Output the [x, y] coordinate of the center of the cell containing the given text.  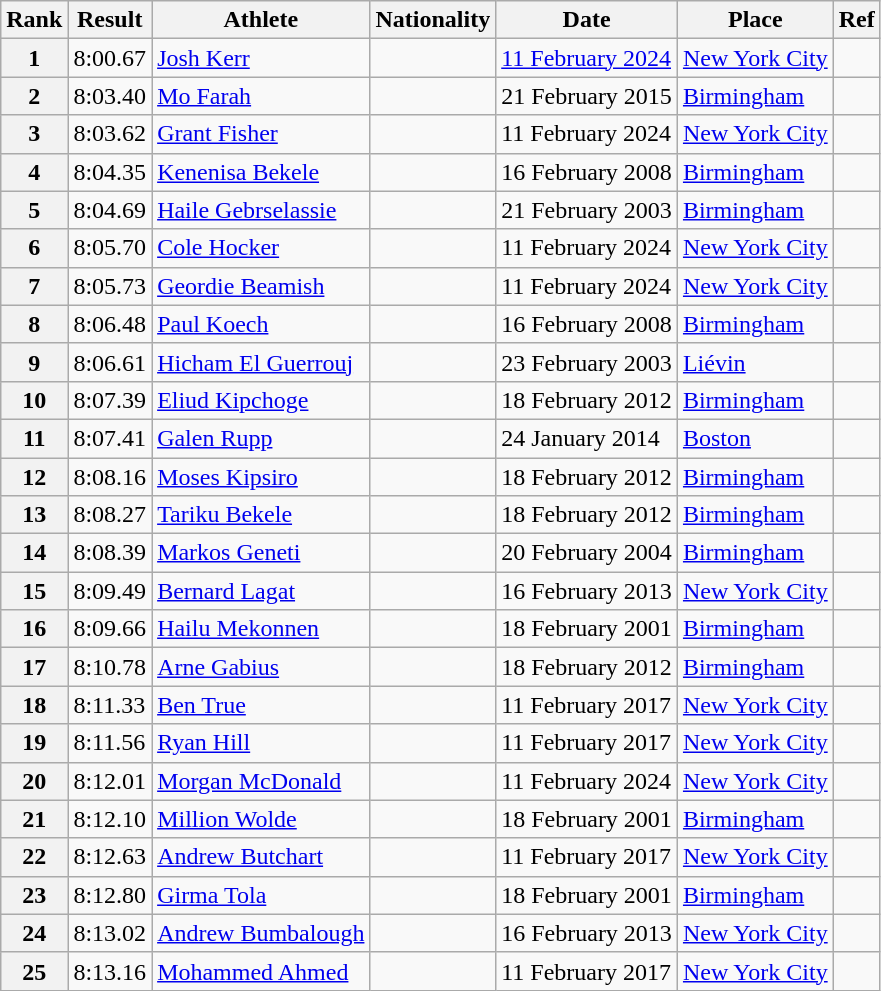
15 [34, 591]
Markos Geneti [261, 553]
8:12.63 [110, 857]
Date [587, 20]
21 [34, 819]
8:04.35 [110, 172]
22 [34, 857]
Ben True [261, 705]
Kenenisa Bekele [261, 172]
17 [34, 667]
14 [34, 553]
11 [34, 438]
Haile Gebrselassie [261, 210]
4 [34, 172]
8:13.16 [110, 971]
Bernard Lagat [261, 591]
8:05.73 [110, 286]
24 January 2014 [587, 438]
9 [34, 362]
8:08.27 [110, 515]
Eliud Kipchoge [261, 400]
25 [34, 971]
8:11.56 [110, 743]
8:08.16 [110, 477]
Ryan Hill [261, 743]
1 [34, 58]
Mo Farah [261, 96]
8:05.70 [110, 248]
24 [34, 933]
Andrew Bumbalough [261, 933]
Nationality [433, 20]
8:03.62 [110, 134]
8:11.33 [110, 705]
23 February 2003 [587, 362]
18 [34, 705]
8:00.67 [110, 58]
7 [34, 286]
8:06.61 [110, 362]
6 [34, 248]
Place [755, 20]
Mohammed Ahmed [261, 971]
2 [34, 96]
8:09.49 [110, 591]
Boston [755, 438]
Paul Koech [261, 324]
Hailu Mekonnen [261, 629]
Rank [34, 20]
Cole Hocker [261, 248]
8:07.39 [110, 400]
10 [34, 400]
8:10.78 [110, 667]
Ref [856, 20]
16 [34, 629]
20 February 2004 [587, 553]
8:04.69 [110, 210]
8:12.01 [110, 781]
12 [34, 477]
Girma Tola [261, 895]
Josh Kerr [261, 58]
Tariku Bekele [261, 515]
Galen Rupp [261, 438]
Grant Fisher [261, 134]
Hicham El Guerrouj [261, 362]
Result [110, 20]
8:12.80 [110, 895]
Moses Kipsiro [261, 477]
Athlete [261, 20]
23 [34, 895]
5 [34, 210]
Morgan McDonald [261, 781]
Andrew Butchart [261, 857]
8:06.48 [110, 324]
8:12.10 [110, 819]
21 February 2003 [587, 210]
21 February 2015 [587, 96]
8:08.39 [110, 553]
8:03.40 [110, 96]
8:13.02 [110, 933]
13 [34, 515]
8:07.41 [110, 438]
8:09.66 [110, 629]
Geordie Beamish [261, 286]
20 [34, 781]
19 [34, 743]
Arne Gabius [261, 667]
8 [34, 324]
3 [34, 134]
Million Wolde [261, 819]
Liévin [755, 362]
